Capture the cell that displays the provided text and extract its (X, Y) central coordinate. 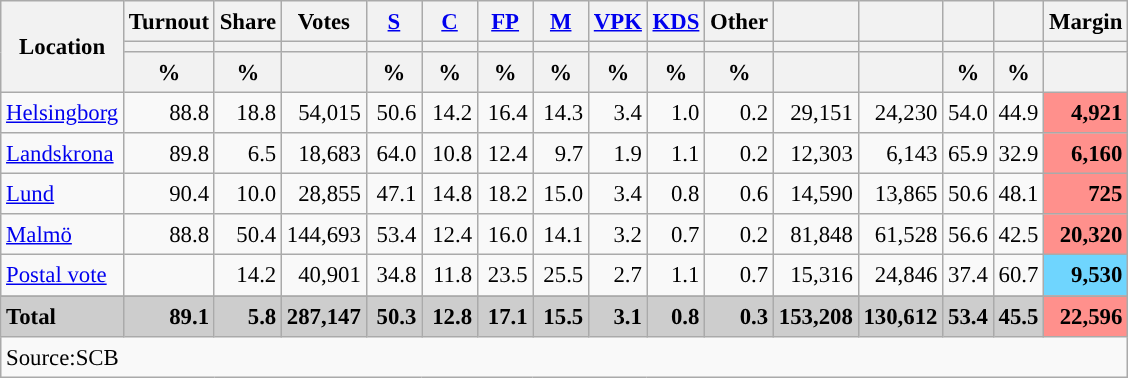
14.8 (450, 194)
17.1 (505, 316)
12,303 (816, 154)
C (450, 22)
23.5 (505, 276)
14,590 (816, 194)
14.3 (561, 114)
22,596 (1086, 316)
1.0 (676, 114)
16.4 (505, 114)
10.8 (450, 154)
144,693 (324, 234)
Helsingborg (62, 114)
11.8 (450, 276)
89.1 (170, 316)
12.8 (450, 316)
18,683 (324, 154)
Source:SCB (564, 356)
FP (505, 22)
42.5 (1018, 234)
2.7 (618, 276)
KDS (676, 22)
10.0 (248, 194)
130,612 (900, 316)
18.2 (505, 194)
15,316 (816, 276)
Location (62, 47)
287,147 (324, 316)
47.1 (394, 194)
24,230 (900, 114)
24,846 (900, 276)
48.1 (1018, 194)
64.0 (394, 154)
50.4 (248, 234)
54,015 (324, 114)
28,855 (324, 194)
6.5 (248, 154)
61,528 (900, 234)
50.3 (394, 316)
60.7 (1018, 276)
Votes (324, 22)
6,160 (1086, 154)
Landskrona (62, 154)
13,865 (900, 194)
Turnout (170, 22)
15.5 (561, 316)
45.5 (1018, 316)
9,530 (1086, 276)
44.9 (1018, 114)
29,151 (816, 114)
Total (62, 316)
Share (248, 22)
15.0 (561, 194)
54.0 (968, 114)
153,208 (816, 316)
Malmö (62, 234)
Margin (1086, 22)
1.9 (618, 154)
5.8 (248, 316)
4,921 (1086, 114)
3.2 (618, 234)
725 (1086, 194)
M (561, 22)
0.3 (740, 316)
25.5 (561, 276)
Postal vote (62, 276)
14.1 (561, 234)
32.9 (1018, 154)
18.8 (248, 114)
89.8 (170, 154)
65.9 (968, 154)
Lund (62, 194)
S (394, 22)
90.4 (170, 194)
40,901 (324, 276)
0.6 (740, 194)
VPK (618, 22)
34.8 (394, 276)
20,320 (1086, 234)
37.4 (968, 276)
6,143 (900, 154)
9.7 (561, 154)
81,848 (816, 234)
Other (740, 22)
3.1 (618, 316)
56.6 (968, 234)
16.0 (505, 234)
